Determine the [X, Y] coordinate at the center of the cell enclosing the given text.  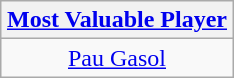
Most Valuable Player [116, 20]
Pau Gasol [116, 58]
